Find where the given text appears and provide that cell's center as [X, Y] coordinate. 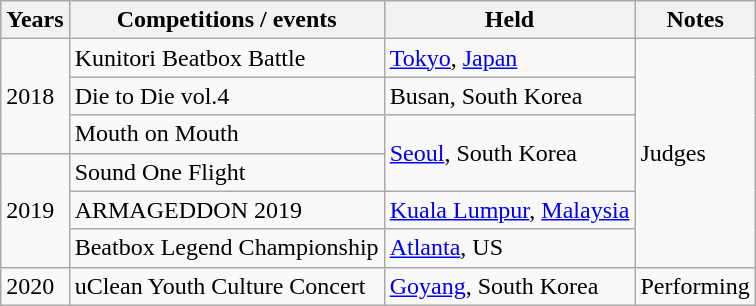
Beatbox Legend Championship [226, 248]
ARMAGEDDON 2019 [226, 210]
Judges [695, 153]
Goyang, South Korea [510, 286]
Sound One Flight [226, 172]
Years [35, 20]
uClean Youth Culture Concert [226, 286]
Mouth on Mouth [226, 134]
Notes [695, 20]
2020 [35, 286]
Atlanta, US [510, 248]
2019 [35, 210]
2018 [35, 96]
Competitions / events [226, 20]
Performing [695, 286]
Held [510, 20]
Busan, South Korea [510, 96]
Tokyo, Japan [510, 58]
Kunitori Beatbox Battle [226, 58]
Die to Die vol.4 [226, 96]
Kuala Lumpur, Malaysia [510, 210]
Seoul, South Korea [510, 153]
